Identify which cell holds the provided text, then report its [x, y] central coordinate. 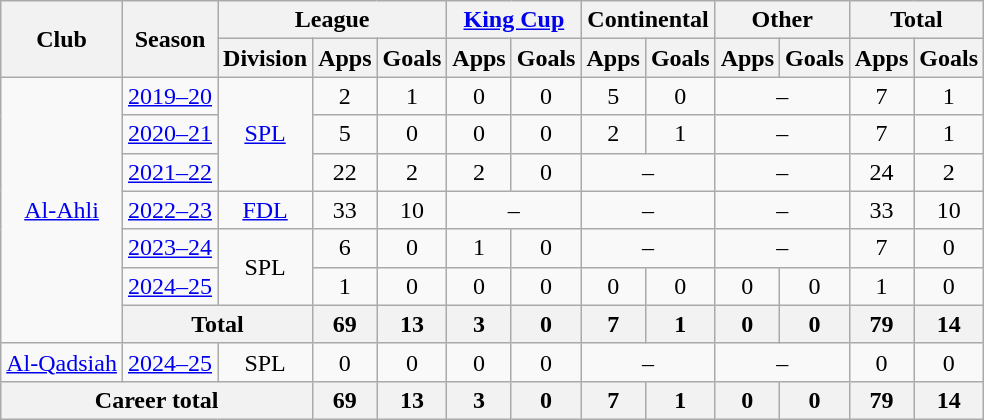
King Cup [514, 20]
2023–24 [170, 248]
Al-Ahli [62, 210]
League [332, 20]
2019–20 [170, 96]
2022–23 [170, 210]
2020–21 [170, 134]
Club [62, 39]
Division [266, 58]
6 [345, 248]
Season [170, 39]
Continental [648, 20]
22 [345, 172]
2021–22 [170, 172]
24 [881, 172]
Al-Qadsiah [62, 362]
FDL [266, 210]
Other [782, 20]
Career total [157, 400]
